Locate the cell with the specified text and output its (x, y) center coordinate. 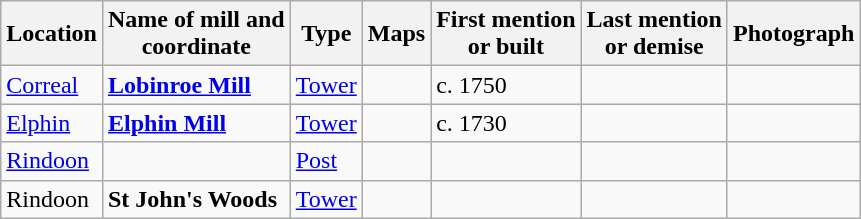
Correal (52, 85)
Name of mill andcoordinate (196, 34)
St John's Woods (196, 199)
Last mention or demise (654, 34)
First mentionor built (506, 34)
Post (326, 161)
Location (52, 34)
Elphin (52, 123)
c. 1730 (506, 123)
Photograph (793, 34)
Type (326, 34)
Lobinroe Mill (196, 85)
c. 1750 (506, 85)
Elphin Mill (196, 123)
Maps (396, 34)
